Output the [X, Y] coordinate of the center of the cell containing the given text.  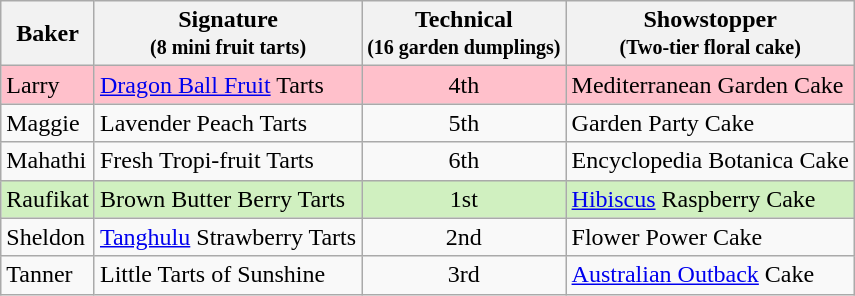
Tanghulu Strawberry Tarts [228, 237]
Signature(8 mini fruit tarts) [228, 34]
Dragon Ball Fruit Tarts [228, 85]
Larry [48, 85]
Baker [48, 34]
4th [464, 85]
Flower Power Cake [710, 237]
Showstopper(Two-tier floral cake) [710, 34]
Fresh Tropi-fruit Tarts [228, 161]
Maggie [48, 123]
Technical(16 garden dumplings) [464, 34]
Mediterranean Garden Cake [710, 85]
Mahathi [48, 161]
Garden Party Cake [710, 123]
Raufikat [48, 199]
6th [464, 161]
1st [464, 199]
5th [464, 123]
3rd [464, 275]
Australian Outback Cake [710, 275]
Sheldon [48, 237]
Hibiscus Raspberry Cake [710, 199]
Tanner [48, 275]
Encyclopedia Botanica Cake [710, 161]
Lavender Peach Tarts [228, 123]
Little Tarts of Sunshine [228, 275]
2nd [464, 237]
Brown Butter Berry Tarts [228, 199]
